Output the [x, y] coordinate of the center of the cell containing the given text.  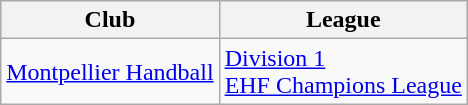
Division 1EHF Champions League [343, 72]
Club [110, 20]
Montpellier Handball [110, 72]
League [343, 20]
